Detect which cell encompasses the target text, then output its [X, Y] center coordinate. 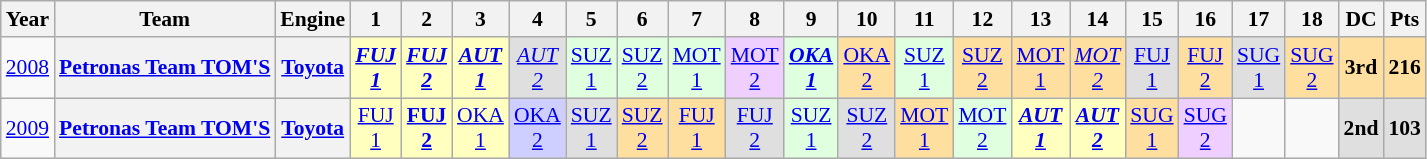
10 [866, 19]
6 [642, 19]
11 [924, 19]
7 [697, 19]
1 [376, 19]
12 [982, 19]
216 [1404, 68]
2nd [1362, 128]
DC [1362, 19]
17 [1258, 19]
Pts [1404, 19]
16 [1206, 19]
18 [1312, 19]
5 [592, 19]
3rd [1362, 68]
8 [755, 19]
2 [426, 19]
14 [1098, 19]
Team [164, 19]
2008 [28, 68]
13 [1040, 19]
2009 [28, 128]
9 [812, 19]
15 [1152, 19]
Engine [312, 19]
3 [480, 19]
4 [538, 19]
Year [28, 19]
103 [1404, 128]
